Identify which cell holds the provided text, then report its [x, y] central coordinate. 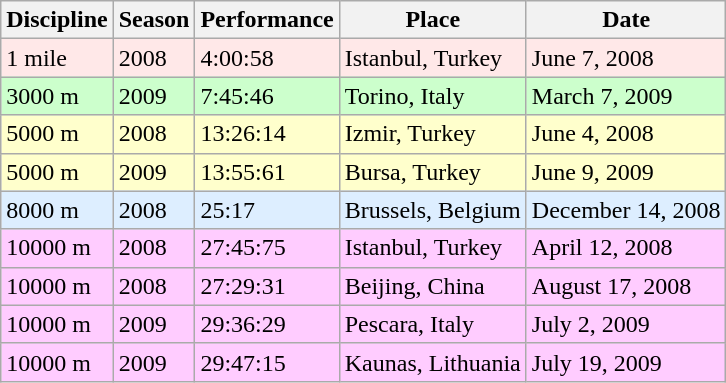
Pescara, Italy [432, 324]
Season [154, 20]
1 mile [57, 58]
Beijing, China [432, 286]
7:45:46 [267, 96]
Performance [267, 20]
Discipline [57, 20]
Kaunas, Lithuania [432, 362]
June 9, 2009 [626, 172]
3000 m [57, 96]
June 4, 2008 [626, 134]
April 12, 2008 [626, 248]
Place [432, 20]
13:55:61 [267, 172]
27:45:75 [267, 248]
March 7, 2009 [626, 96]
December 14, 2008 [626, 210]
July 19, 2009 [626, 362]
Izmir, Turkey [432, 134]
Date [626, 20]
June 7, 2008 [626, 58]
Torino, Italy [432, 96]
8000 m [57, 210]
27:29:31 [267, 286]
4:00:58 [267, 58]
25:17 [267, 210]
Brussels, Belgium [432, 210]
29:36:29 [267, 324]
13:26:14 [267, 134]
July 2, 2009 [626, 324]
29:47:15 [267, 362]
August 17, 2008 [626, 286]
Bursa, Turkey [432, 172]
